Detect which cell encompasses the target text, then output its (X, Y) center coordinate. 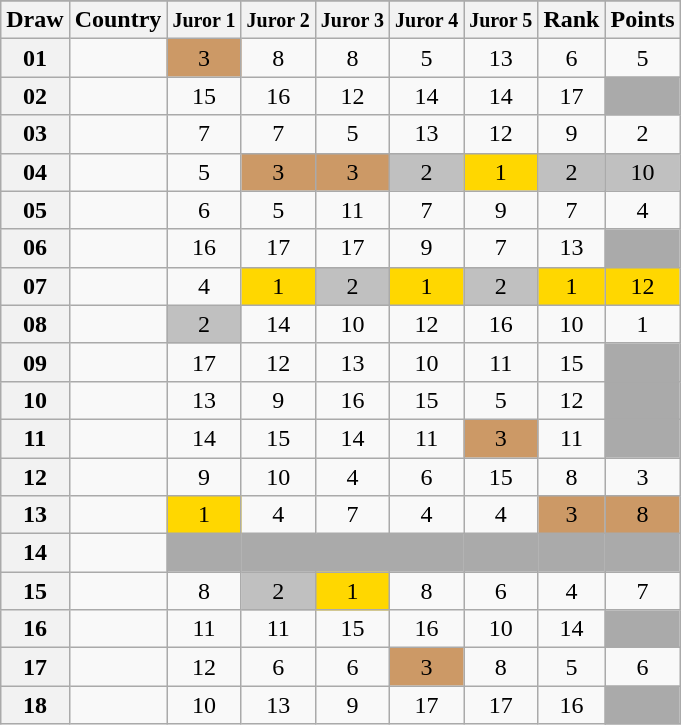
18 (35, 705)
09 (35, 362)
Draw (35, 20)
Rank (572, 20)
03 (35, 134)
02 (35, 96)
Juror 4 (426, 20)
04 (35, 172)
06 (35, 248)
Juror 1 (204, 20)
Country (118, 20)
Juror 2 (278, 20)
Juror 3 (352, 20)
07 (35, 286)
08 (35, 324)
Points (642, 20)
05 (35, 210)
01 (35, 58)
Juror 5 (501, 20)
